Determine the [x, y] coordinate at the center of the cell enclosing the given text.  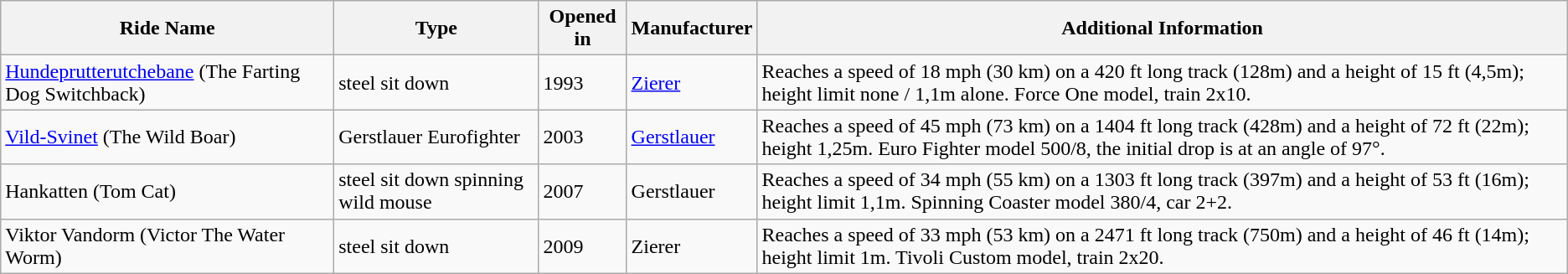
2009 [583, 246]
Additional Information [1163, 28]
Hundeprutterutchebane (The Farting Dog Switchback) [168, 82]
Manufacturer [692, 28]
Viktor Vandorm (Victor The Water Worm) [168, 246]
Hankatten (Tom Cat) [168, 191]
Opened in [583, 28]
2003 [583, 137]
2007 [583, 191]
Gerstlauer Eurofighter [436, 137]
steel sit down spinning wild mouse [436, 191]
Type [436, 28]
Reaches a speed of 33 mph (53 km) on a 2471 ft long track (750m) and a height of 46 ft (14m); height limit 1m. Tivoli Custom model, train 2x20. [1163, 246]
Vild-Svinet (The Wild Boar) [168, 137]
1993 [583, 82]
Ride Name [168, 28]
